Identify which cell holds the provided text, then report its (x, y) central coordinate. 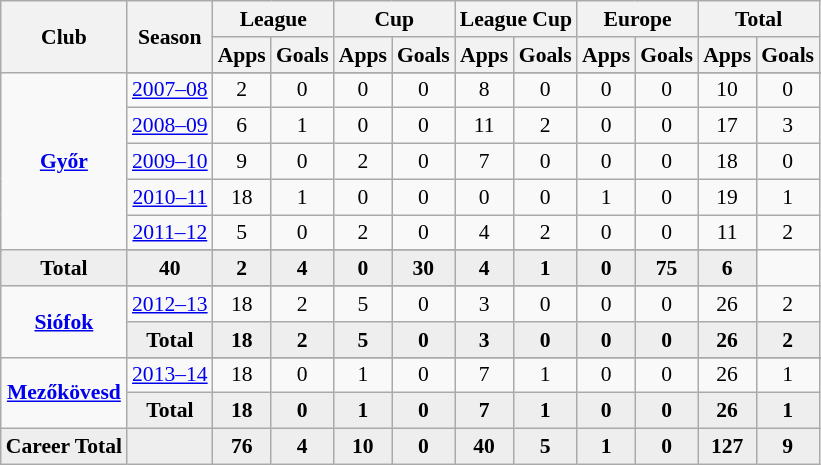
76 (242, 447)
Club (64, 36)
Season (170, 36)
2008–09 (170, 126)
8 (484, 90)
127 (727, 447)
2013–14 (170, 375)
2009–10 (170, 162)
League Cup (516, 19)
Europe (638, 19)
Career Total (64, 447)
Győr (64, 161)
Cup (394, 19)
2012–13 (170, 304)
17 (727, 126)
2011–12 (170, 233)
2007–08 (170, 90)
2010–11 (170, 197)
Mezőkövesd (64, 392)
League (274, 19)
75 (666, 269)
30 (424, 269)
Siófok (64, 322)
19 (727, 197)
